Find where the given text appears and provide that cell's center as [X, Y] coordinate. 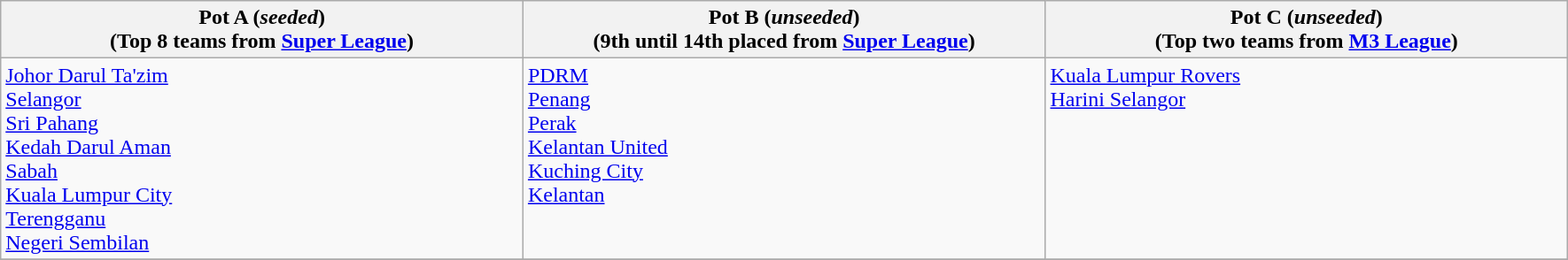
Pot C (unseeded) (Top two teams from M3 League) [1307, 30]
Johor Darul Ta'zimSelangorSri PahangKedah Darul AmanSabahKuala Lumpur CityTerengganuNegeri Sembilan [262, 159]
Pot B (unseeded) (9th until 14th placed from Super League) [784, 30]
Kuala Lumpur RoversHarini Selangor [1307, 159]
PDRMPenangPerakKelantan UnitedKuching CityKelantan [784, 159]
Pot A (seeded) (Top 8 teams from Super League) [262, 30]
